Return (X, Y) of the center of cell containing provided text 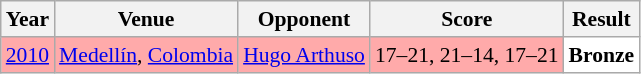
Opponent (304, 19)
Score (467, 19)
Year (28, 19)
Bronze (602, 55)
17–21, 21–14, 17–21 (467, 55)
Hugo Arthuso (304, 55)
Venue (146, 19)
Medellín, Colombia (146, 55)
2010 (28, 55)
Result (602, 19)
